Determine the (X, Y) coordinate at the center of the cell enclosing the given text.  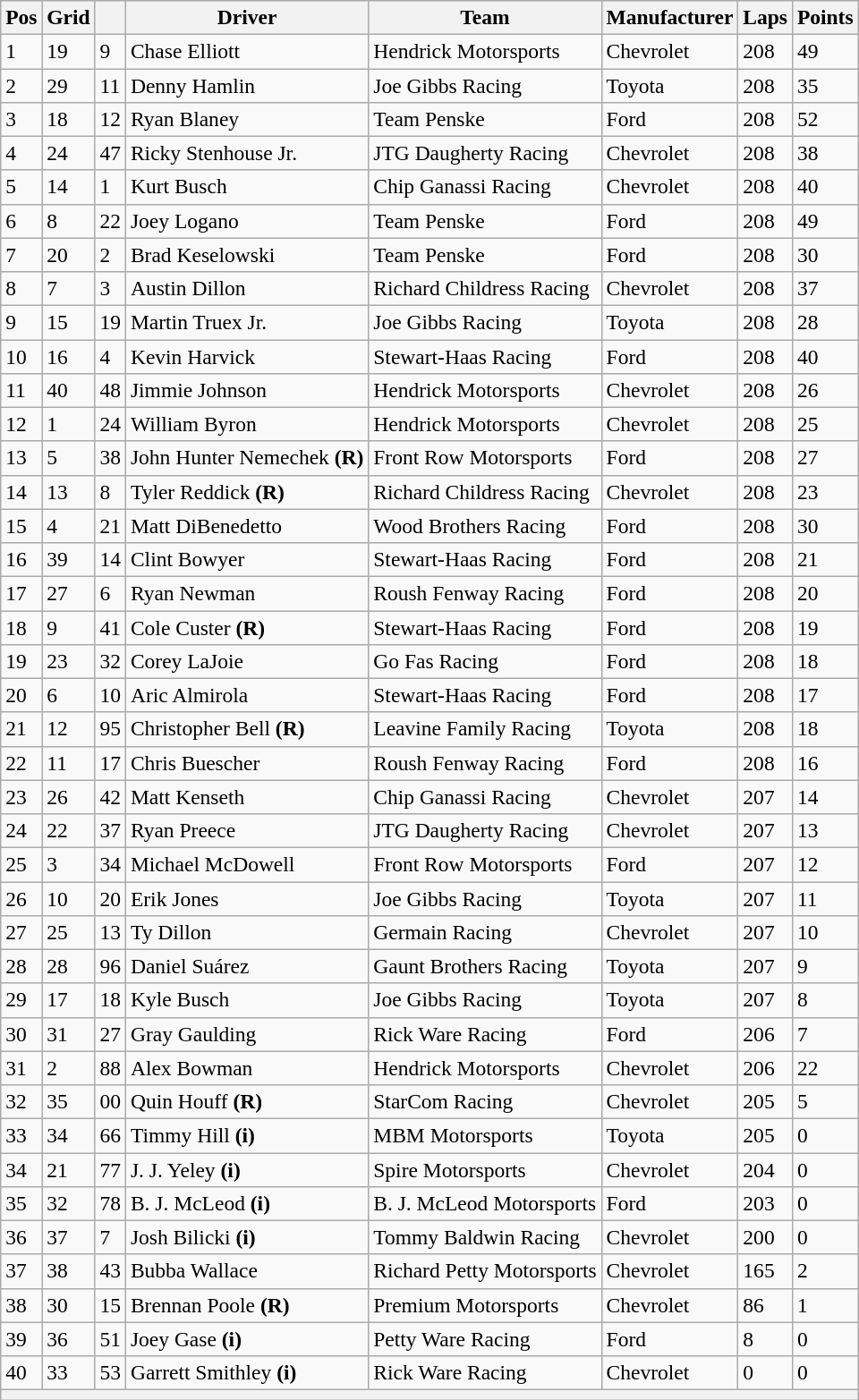
Austin Dillon (247, 288)
Joey Gase (i) (247, 1339)
Brennan Poole (R) (247, 1305)
66 (110, 1135)
Christopher Bell (R) (247, 729)
B. J. McLeod Motorsports (485, 1203)
42 (110, 797)
Garrett Smithley (i) (247, 1372)
00 (110, 1101)
Richard Petty Motorsports (485, 1271)
47 (110, 153)
204 (766, 1169)
B. J. McLeod (i) (247, 1203)
Wood Brothers Racing (485, 526)
Erik Jones (247, 898)
Laps (766, 17)
48 (110, 390)
Chase Elliott (247, 51)
Joey Logano (247, 221)
Ryan Blaney (247, 119)
86 (766, 1305)
Pos (21, 17)
Clint Bowyer (247, 559)
Germain Racing (485, 932)
J. J. Yeley (i) (247, 1169)
165 (766, 1271)
Daniel Suárez (247, 966)
Jimmie Johnson (247, 390)
Tyler Reddick (R) (247, 492)
Quin Houff (R) (247, 1101)
Kevin Harvick (247, 356)
Ryan Preece (247, 830)
Alex Bowman (247, 1068)
41 (110, 627)
William Byron (247, 424)
88 (110, 1068)
78 (110, 1203)
Bubba Wallace (247, 1271)
Matt Kenseth (247, 797)
Leavine Family Racing (485, 729)
203 (766, 1203)
Cole Custer (R) (247, 627)
Ricky Stenhouse Jr. (247, 153)
Matt DiBenedetto (247, 526)
Michael McDowell (247, 864)
Kurt Busch (247, 187)
Petty Ware Racing (485, 1339)
MBM Motorsports (485, 1135)
Team (485, 17)
Spire Motorsports (485, 1169)
Kyle Busch (247, 1000)
Go Fas Racing (485, 661)
Tommy Baldwin Racing (485, 1237)
53 (110, 1372)
96 (110, 966)
77 (110, 1169)
Premium Motorsports (485, 1305)
52 (825, 119)
Timmy Hill (i) (247, 1135)
Gaunt Brothers Racing (485, 966)
Martin Truex Jr. (247, 322)
Manufacturer (669, 17)
Ty Dillon (247, 932)
95 (110, 729)
Chris Buescher (247, 763)
43 (110, 1271)
Points (825, 17)
StarCom Racing (485, 1101)
Grid (68, 17)
Denny Hamlin (247, 85)
John Hunter Nemechek (R) (247, 458)
51 (110, 1339)
200 (766, 1237)
Aric Almirola (247, 695)
Ryan Newman (247, 593)
Josh Bilicki (i) (247, 1237)
Brad Keselowski (247, 255)
Corey LaJoie (247, 661)
Gray Gaulding (247, 1034)
Driver (247, 17)
